Find where the given text appears and provide that cell's center as [X, Y] coordinate. 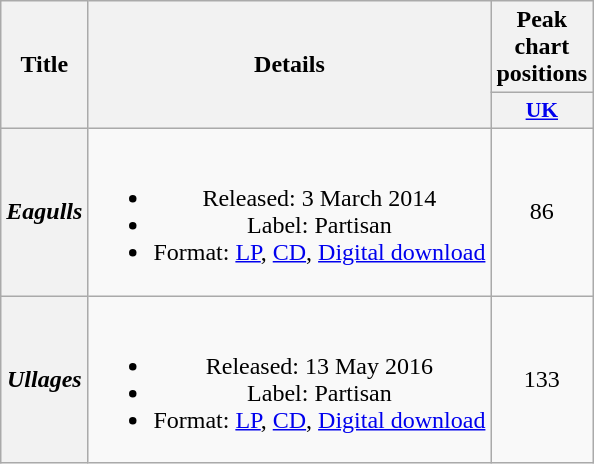
133 [542, 380]
Released: 3 March 2014Label: PartisanFormat: LP, CD, Digital download [290, 212]
Details [290, 65]
Ullages [44, 380]
Title [44, 65]
Peak chart positions [542, 47]
UK [542, 111]
86 [542, 212]
Eagulls [44, 212]
Released: 13 May 2016Label: PartisanFormat: LP, CD, Digital download [290, 380]
